Find where the given text appears and provide that cell's center as (x, y) coordinate. 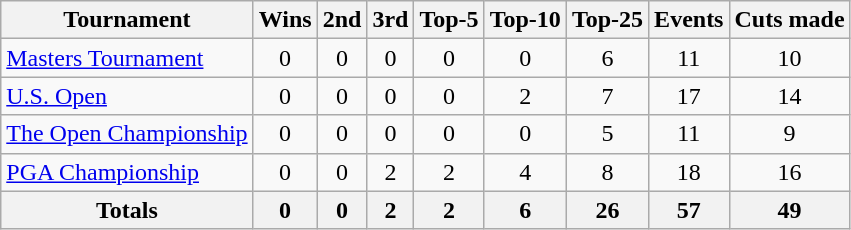
U.S. Open (127, 96)
Wins (285, 20)
The Open Championship (127, 134)
4 (525, 172)
PGA Championship (127, 172)
17 (689, 96)
16 (790, 172)
8 (607, 172)
Top-5 (449, 20)
49 (790, 210)
18 (689, 172)
14 (790, 96)
Events (689, 20)
3rd (390, 20)
7 (607, 96)
2nd (342, 20)
57 (689, 210)
Top-25 (607, 20)
Top-10 (525, 20)
26 (607, 210)
5 (607, 134)
Tournament (127, 20)
10 (790, 58)
9 (790, 134)
Masters Tournament (127, 58)
Totals (127, 210)
Cuts made (790, 20)
